Identify which cell holds the provided text, then report its (x, y) central coordinate. 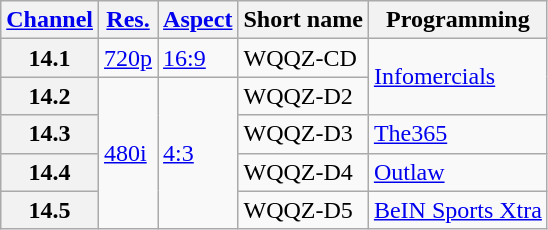
14.5 (50, 210)
Res. (128, 20)
14.4 (50, 172)
14.3 (50, 134)
Short name (303, 20)
WQQZ-D4 (303, 172)
14.1 (50, 58)
Programming (458, 20)
BeIN Sports Xtra (458, 210)
The365 (458, 134)
Infomercials (458, 77)
WQQZ-D5 (303, 210)
Outlaw (458, 172)
Aspect (198, 20)
WQQZ-CD (303, 58)
WQQZ-D2 (303, 96)
720p (128, 58)
14.2 (50, 96)
Channel (50, 20)
16:9 (198, 58)
480i (128, 153)
4:3 (198, 153)
WQQZ-D3 (303, 134)
